Determine the (X, Y) coordinate at the center of the cell enclosing the given text.  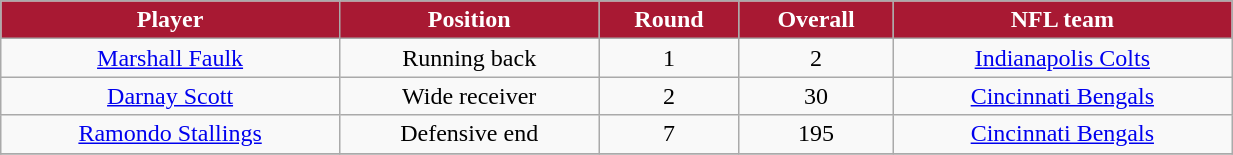
30 (816, 96)
Overall (816, 20)
Marshall Faulk (170, 58)
Ramondo Stallings (170, 134)
Defensive end (469, 134)
7 (669, 134)
Wide receiver (469, 96)
Darnay Scott (170, 96)
Round (669, 20)
Position (469, 20)
Player (170, 20)
1 (669, 58)
195 (816, 134)
Running back (469, 58)
Indianapolis Colts (1062, 58)
NFL team (1062, 20)
